Locate the cell with the specified text and output its (x, y) center coordinate. 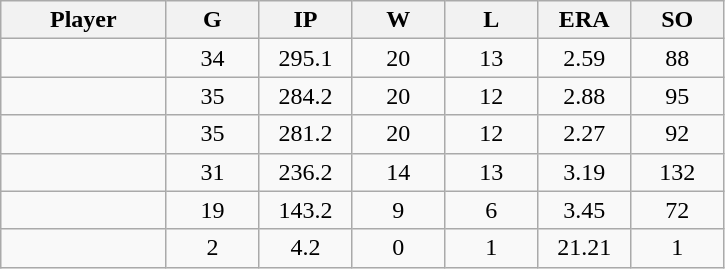
34 (212, 58)
6 (492, 210)
14 (398, 172)
284.2 (306, 96)
2.27 (584, 134)
3.45 (584, 210)
92 (678, 134)
2.59 (584, 58)
95 (678, 96)
236.2 (306, 172)
SO (678, 20)
0 (398, 248)
4.2 (306, 248)
2.88 (584, 96)
88 (678, 58)
132 (678, 172)
31 (212, 172)
ERA (584, 20)
21.21 (584, 248)
IP (306, 20)
Player (84, 20)
281.2 (306, 134)
19 (212, 210)
3.19 (584, 172)
295.1 (306, 58)
L (492, 20)
143.2 (306, 210)
2 (212, 248)
W (398, 20)
9 (398, 210)
72 (678, 210)
G (212, 20)
